Return the (x, y) coordinate for the center point of the cell that contains the specified text.  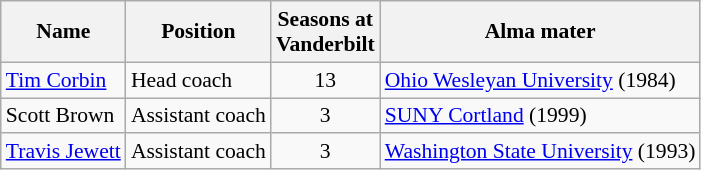
Travis Jewett (64, 152)
Name (64, 32)
Alma mater (540, 32)
Ohio Wesleyan University (1984) (540, 80)
Head coach (198, 80)
Washington State University (1993) (540, 152)
Tim Corbin (64, 80)
Scott Brown (64, 116)
Position (198, 32)
13 (326, 80)
Seasons atVanderbilt (326, 32)
SUNY Cortland (1999) (540, 116)
